Search for the cell housing the specified text and yield its [x, y] center coordinate. 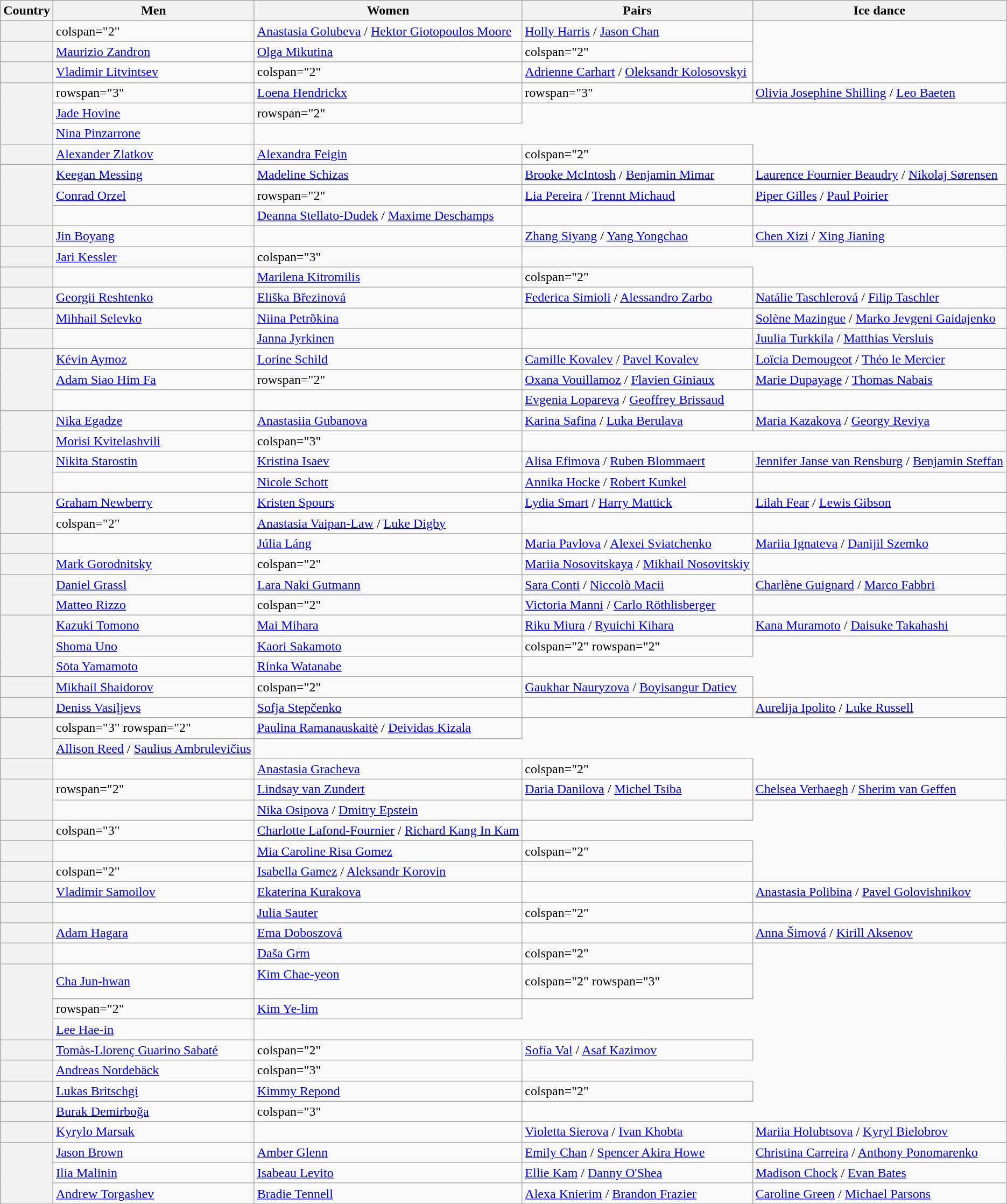
Andreas Nordebäck [153, 1070]
Mihhail Selevko [153, 318]
Daria Danilova / Michel Tsiba [637, 789]
Caroline Green / Michael Parsons [879, 1193]
Riku Miura / Ryuichi Kihara [637, 626]
Daša Grm [388, 954]
Anastasia Gracheva [388, 769]
Victoria Manni / Carlo Röthlisberger [637, 605]
Vladimir Litvintsev [153, 72]
Natálie Taschlerová / Filip Taschler [879, 298]
Ekaterina Kurakova [388, 892]
Marilena Kitromilis [388, 277]
Jason Brown [153, 1152]
Lilah Fear / Lewis Gibson [879, 502]
Rinka Watanabe [388, 667]
Kyrylo Marsak [153, 1132]
Marie Dupayage / Thomas Nabais [879, 380]
Paulina Ramanauskaitė / Deividas Kizala [388, 728]
Oxana Vouillamoz / Flavien Giniaux [637, 380]
Jade Hovine [153, 113]
Nikita Starostin [153, 461]
Jennifer Janse van Rensburg / Benjamin Steffan [879, 461]
Anna Šimová / Kirill Aksenov [879, 933]
Mark Gorodnitsky [153, 564]
Sofía Val / Asaf Kazimov [637, 1050]
Sōta Yamamoto [153, 667]
Adam Siao Him Fa [153, 380]
Annika Hocke / Robert Kunkel [637, 482]
Loïcia Demougeot / Théo le Mercier [879, 359]
Loena Hendrickx [388, 93]
Lia Pereira / Trennt Michaud [637, 195]
Emily Chan / Spencer Akira Howe [637, 1152]
Christina Carreira / Anthony Ponomarenko [879, 1152]
Chelsea Verhaegh / Sherim van Geffen [879, 789]
Kazuki Tomono [153, 626]
colspan="2" rowspan="2" [637, 646]
Lee Hae-in [153, 1030]
Kana Muramoto / Daisuke Takahashi [879, 626]
Mia Caroline Risa Gomez [388, 851]
Kévin Aymoz [153, 359]
Madeline Schizas [388, 174]
Laurence Fournier Beaudry / Nikolaj Sørensen [879, 174]
Mariia Nosovitskaya / Mikhail Nosovitskiy [637, 564]
Sara Conti / Niccolò Macii [637, 584]
Gaukhar Nauryzova / Boyisangur Datiev [637, 687]
Karina Safina / Luka Berulava [637, 421]
Anastasia Vaipan-Law / Luke Digby [388, 523]
Janna Jyrkinen [388, 339]
Aurelija Ipolito / Luke Russell [879, 708]
Cha Jun-hwan [153, 981]
Mariia Ignateva / Danijil Szemko [879, 543]
Alexa Knierim / Brandon Frazier [637, 1193]
Andrew Torgashev [153, 1193]
Alexander Zlatkov [153, 154]
colspan="2" rowspan="3" [637, 981]
Evgenia Lopareva / Geoffrey Brissaud [637, 400]
Women [388, 11]
Charlène Guignard / Marco Fabbri [879, 584]
Anastasia Golubeva / Hektor Giotopoulos Moore [388, 31]
Jari Kessler [153, 257]
Holly Harris / Jason Chan [637, 31]
Daniel Grassl [153, 584]
Lorine Schild [388, 359]
Nina Pinzarrone [153, 134]
Kristen Spours [388, 502]
Adam Hagara [153, 933]
Nika Osipova / Dmitry Epstein [388, 810]
Zhang Siyang / Yang Yongchao [637, 236]
Solène Mazingue / Marko Jevgeni Gaidajenko [879, 318]
Adrienne Carhart / Oleksandr Kolosovskyi [637, 72]
Kimmy Repond [388, 1091]
Georgii Reshtenko [153, 298]
Jin Boyang [153, 236]
Niina Petrõkina [388, 318]
Kim Ye-lim [388, 1009]
Kristina Isaev [388, 461]
Tomàs-Llorenç Guarino Sabaté [153, 1050]
Matteo Rizzo [153, 605]
Maria Kazakova / Georgy Reviya [879, 421]
colspan="3" rowspan="2" [153, 728]
Julia Sauter [388, 913]
Ice dance [879, 11]
Deniss Vasiļjevs [153, 708]
Shoma Uno [153, 646]
Conrad Orzel [153, 195]
Keegan Messing [153, 174]
Burak Demirboğa [153, 1111]
Men [153, 11]
Charlotte Lafond-Fournier / Richard Kang In Kam [388, 830]
Deanna Stellato-Dudek / Maxime Deschamps [388, 215]
Vladimir Samoilov [153, 892]
Olga Mikutina [388, 52]
Brooke McIntosh / Benjamin Mimar [637, 174]
Júlia Láng [388, 543]
Mai Mihara [388, 626]
Violetta Sierova / Ivan Khobta [637, 1132]
Olivia Josephine Shilling / Leo Baeten [879, 93]
Lara Naki Gutmann [388, 584]
Lydia Smart / Harry Mattick [637, 502]
Pairs [637, 11]
Sofja Stepčenko [388, 708]
Mikhail Shaidorov [153, 687]
Lukas Britschgi [153, 1091]
Alexandra Feigin [388, 154]
Piper Gilles / Paul Poirier [879, 195]
Camille Kovalev / Pavel Kovalev [637, 359]
Isabeau Levito [388, 1173]
Country [27, 11]
Ema Doboszová [388, 933]
Graham Newberry [153, 502]
Kaori Sakamoto [388, 646]
Anastasiia Gubanova [388, 421]
Chen Xizi / Xing Jianing [879, 236]
Ilia Malinin [153, 1173]
Allison Reed / Saulius Ambrulevičius [153, 748]
Juulia Turkkila / Matthias Versluis [879, 339]
Ellie Kam / Danny O'Shea [637, 1173]
Maurizio Zandron [153, 52]
Anastasia Polibina / Pavel Golovishnikov [879, 892]
Alisa Efimova / Ruben Blommaert [637, 461]
Bradie Tennell [388, 1193]
Nicole Schott [388, 482]
Kim Chae-yeon [388, 981]
Eliška Březinová [388, 298]
Federica Simioli / Alessandro Zarbo [637, 298]
Isabella Gamez / Aleksandr Korovin [388, 871]
Morisi Kvitelashvili [153, 441]
Mariia Holubtsova / Kyryl Bielobrov [879, 1132]
Lindsay van Zundert [388, 789]
Madison Chock / Evan Bates [879, 1173]
Amber Glenn [388, 1152]
Nika Egadze [153, 421]
Maria Pavlova / Alexei Sviatchenko [637, 543]
